From the cell containing the given text, extract its center point as (x, y) coordinate. 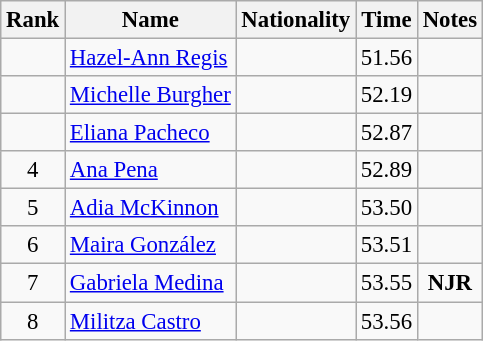
Notes (450, 20)
8 (33, 321)
Ana Pena (151, 170)
6 (33, 245)
Hazel-Ann Regis (151, 58)
Michelle Burgher (151, 95)
53.51 (387, 245)
53.50 (387, 208)
53.55 (387, 283)
52.19 (387, 95)
Eliana Pacheco (151, 133)
7 (33, 283)
Maira González (151, 245)
NJR (450, 283)
4 (33, 170)
Nationality (296, 20)
Adia McKinnon (151, 208)
Name (151, 20)
52.87 (387, 133)
53.56 (387, 321)
Time (387, 20)
5 (33, 208)
52.89 (387, 170)
Rank (33, 20)
Gabriela Medina (151, 283)
Militza Castro (151, 321)
51.56 (387, 58)
